For the text-containing cell, return its midpoint in [x, y] coordinate format. 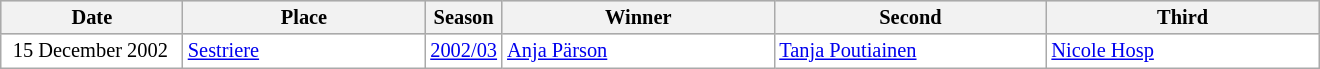
Place [304, 17]
15 December 2002 [92, 51]
Anja Pärson [638, 51]
Season [464, 17]
2002/03 [464, 51]
Tanja Poutiainen [910, 51]
Nicole Hosp [1183, 51]
Date [92, 17]
Third [1183, 17]
Second [910, 17]
Sestriere [304, 51]
Winner [638, 17]
